Locate the cell with the specified text and output its (X, Y) center coordinate. 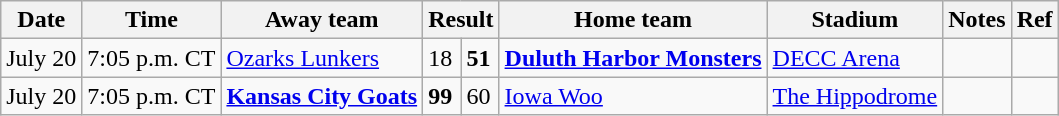
Home team (633, 20)
Duluth Harbor Monsters (633, 58)
Away team (322, 20)
Ref (1034, 20)
51 (480, 58)
The Hippodrome (855, 96)
Date (42, 20)
Ozarks Lunkers (322, 58)
60 (480, 96)
Time (152, 20)
Kansas City Goats (322, 96)
Notes (977, 20)
18 (442, 58)
DECC Arena (855, 58)
Stadium (855, 20)
99 (442, 96)
Result (461, 20)
Iowa Woo (633, 96)
